Output the [X, Y] coordinate of the center of the cell containing the given text.  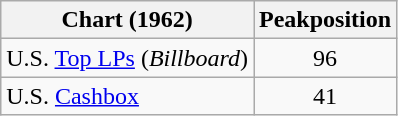
U.S. Cashbox [128, 96]
Chart (1962) [128, 20]
41 [326, 96]
Peakposition [326, 20]
96 [326, 58]
U.S. Top LPs (Billboard) [128, 58]
